Pinpoint the cell where the given text exists, returning its [X, Y] midpoint coordinate. 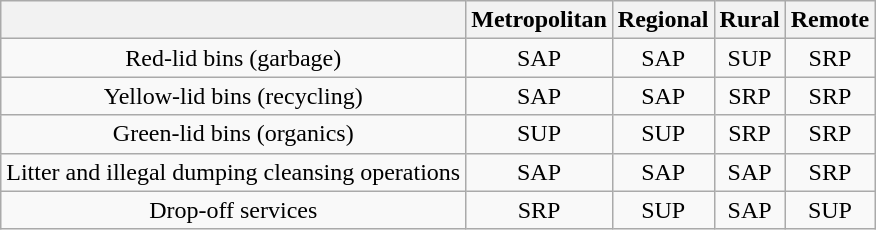
Litter and illegal dumping cleansing operations [234, 172]
Metropolitan [540, 20]
Red-lid bins (garbage) [234, 58]
Yellow-lid bins (recycling) [234, 96]
Remote [830, 20]
Rural [750, 20]
Regional [663, 20]
Drop-off services [234, 210]
Green-lid bins (organics) [234, 134]
